Find where the given text appears and provide that cell's center as [x, y] coordinate. 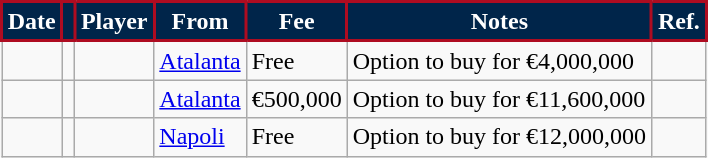
Option to buy for €11,600,000 [499, 99]
From [200, 22]
Napoli [200, 137]
Option to buy for €4,000,000 [499, 60]
€500,000 [296, 99]
Notes [499, 22]
Ref. [680, 22]
Fee [296, 22]
Player [114, 22]
Option to buy for €12,000,000 [499, 137]
Date [32, 22]
